Search for the cell housing the specified text and yield its [x, y] center coordinate. 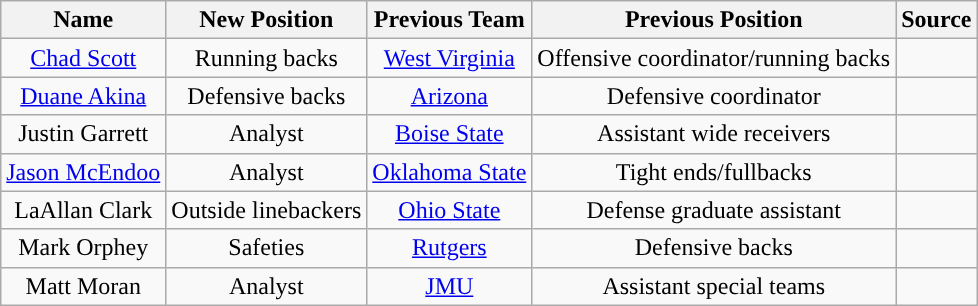
Name [84, 20]
Previous Team [450, 20]
Running backs [266, 58]
Rutgers [450, 248]
LaAllan Clark [84, 210]
Chad Scott [84, 58]
Justin Garrett [84, 134]
Assistant special teams [714, 286]
New Position [266, 20]
Mark Orphey [84, 248]
Outside linebackers [266, 210]
Safeties [266, 248]
JMU [450, 286]
Source [936, 20]
Ohio State [450, 210]
Arizona [450, 96]
Boise State [450, 134]
Tight ends/fullbacks [714, 172]
Previous Position [714, 20]
Defensive coordinator [714, 96]
Oklahoma State [450, 172]
Defense graduate assistant [714, 210]
Assistant wide receivers [714, 134]
Matt Moran [84, 286]
Duane Akina [84, 96]
West Virginia [450, 58]
Offensive coordinator/running backs [714, 58]
Jason McEndoo [84, 172]
